Return the (x, y) coordinate for the center point of the cell that contains the specified text.  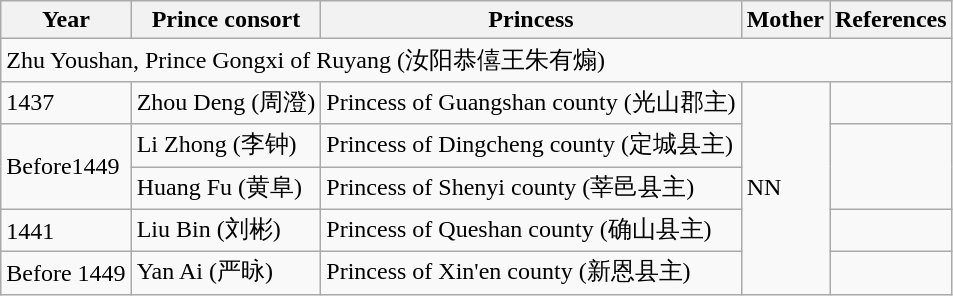
Yan Ai (严昹) (226, 274)
Mother (785, 20)
References (892, 20)
Princess of Xin'en county (新恩县主) (531, 274)
NN (785, 188)
Princess of Dingcheng county (定城县主) (531, 146)
1437 (66, 102)
Before 1449 (66, 274)
Princess of Guangshan county (光山郡主) (531, 102)
Zhou Deng (周澄) (226, 102)
Liu Bin (刘彬) (226, 230)
Prince consort (226, 20)
Princess of Shenyi county (莘邑县主) (531, 188)
Zhu Youshan, Prince Gongxi of Ruyang (汝阳恭僖王朱有煽) (476, 60)
Princess of Queshan county (确山县主) (531, 230)
1441 (66, 230)
Princess (531, 20)
Li Zhong (李钟) (226, 146)
Year (66, 20)
Before1449 (66, 166)
Huang Fu (黄阜) (226, 188)
